Return the [X, Y] coordinate for the center point of the cell that contains the specified text.  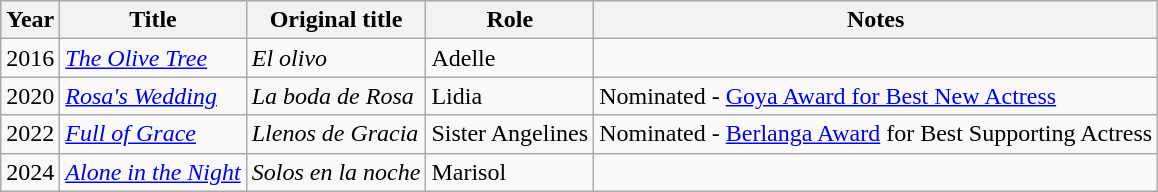
Rosa's Wedding [153, 96]
La boda de Rosa [336, 96]
Year [30, 20]
Solos en la noche [336, 172]
Alone in the Night [153, 172]
Original title [336, 20]
2022 [30, 134]
Nominated - Berlanga Award for Best Supporting Actress [876, 134]
The Olive Tree [153, 58]
Role [510, 20]
2024 [30, 172]
2020 [30, 96]
Llenos de Gracia [336, 134]
Title [153, 20]
Marisol [510, 172]
Lidia [510, 96]
2016 [30, 58]
Full of Grace [153, 134]
Nominated - Goya Award for Best New Actress [876, 96]
Sister Angelines [510, 134]
Adelle [510, 58]
El olivo [336, 58]
Notes [876, 20]
